Detect which cell encompasses the target text, then output its (x, y) center coordinate. 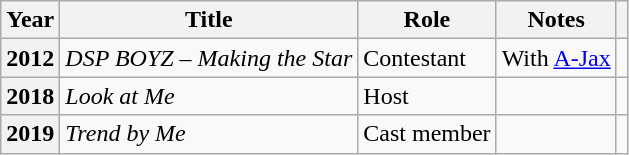
Cast member (427, 134)
DSP BOYZ – Making the Star (209, 58)
Host (427, 96)
2019 (30, 134)
Contestant (427, 58)
Trend by Me (209, 134)
Title (209, 20)
Role (427, 20)
Year (30, 20)
Notes (556, 20)
With A-Jax (556, 58)
Look at Me (209, 96)
2012 (30, 58)
2018 (30, 96)
